Output the (x, y) coordinate of the center of the cell containing the given text.  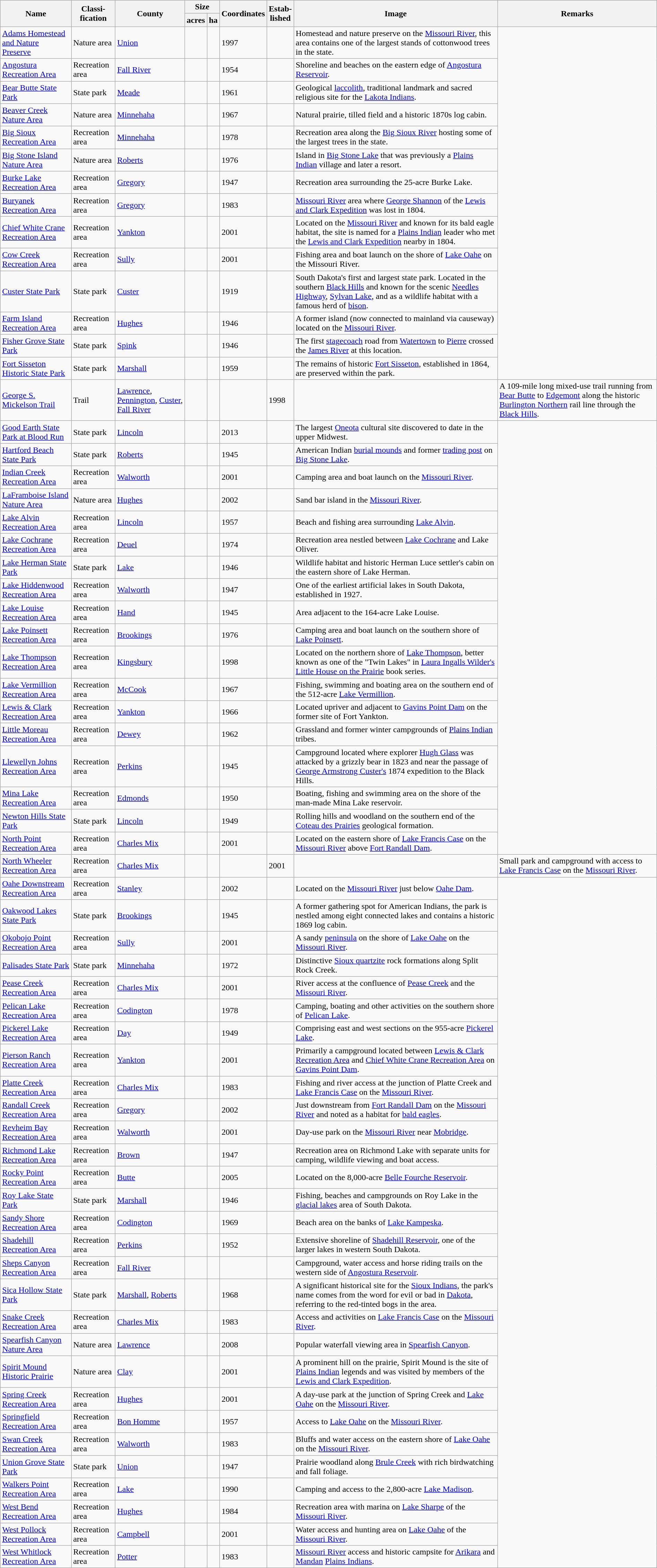
Camping area and boat launch on the southern shore of Lake Poinsett. (396, 635)
McCook (150, 689)
Llewellyn Johns Recreation Area (36, 766)
Walkers Point Recreation Area (36, 1489)
One of the earliest artificial lakes in South Dakota, established in 1927. (396, 590)
Shadehill Recreation Area (36, 1245)
Day-use park on the Missouri River near Mobridge. (396, 1133)
Bluffs and water access on the eastern shore of Lake Oahe on the Missouri River. (396, 1444)
Angostura Recreation Area (36, 70)
Prairie woodland along Brule Creek with rich birdwatching and fall foliage. (396, 1467)
1968 (243, 1295)
Recreation area surrounding the 25-acre Burke Lake. (396, 182)
Spearfish Canyon Nature Area (36, 1345)
West Bend Recreation Area (36, 1512)
Located on the 8,000-acre Belle Fourche Reservoir. (396, 1178)
Butte (150, 1178)
Camping, boating and other activities on the southern shore of Pelican Lake. (396, 1010)
Dewey (150, 734)
1959 (243, 369)
Size (202, 7)
Located upriver and adjacent to Gavins Point Dam on the former site of Fort Yankton. (396, 712)
Campground, water access and horse riding trails on the western side of Angostura Reservoir. (396, 1268)
Spink (150, 346)
A sandy peninsula on the shore of Lake Oahe on the Missouri River. (396, 943)
West Whitlock Recreation Area (36, 1557)
Custer (150, 292)
Sheps Canyon Recreation Area (36, 1268)
1984 (243, 1512)
Platte Creek Recreation Area (36, 1087)
Sandy Shore Recreation Area (36, 1223)
Springfield Recreation Area (36, 1421)
Lake Cochrane Recreation Area (36, 544)
Good Earth State Park at Blood Run (36, 432)
Bear Butte State Park (36, 92)
Camping area and boat launch on the Missouri River. (396, 477)
Comprising east and west sections on the 955-acre Pickerel Lake. (396, 1033)
Sand bar island in the Missouri River. (396, 499)
Marshall, Roberts (150, 1295)
Missouri River area where George Shannon of the Lewis and Clark Expedition was lost in 1804. (396, 205)
Fisher Grove State Park (36, 346)
Natural prairie, tilled field and a historic 1870s log cabin. (396, 115)
2005 (243, 1178)
acres (196, 20)
ha (213, 20)
Swan Creek Recreation Area (36, 1444)
Fishing, beaches and campgrounds on Roy Lake in the glacial lakes area of South Dakota. (396, 1200)
Day (150, 1033)
A former gathering spot for American Indians, the park is nestled among eight connected lakes and contains a historic 1869 log cabin. (396, 915)
Primarily a campground located between Lewis & Clark Recreation Area and Chief White Crane Recreation Area on Gavins Point Dam. (396, 1060)
George S. Mickelson Trail (36, 400)
Palisades State Park (36, 965)
Island in Big Stone Lake that was previously a Plains Indian village and later a resort. (396, 160)
Burke Lake Recreation Area (36, 182)
Indian Creek Recreation Area (36, 477)
1950 (243, 798)
Lake Herman State Park (36, 567)
Recreation area along the Big Sioux River hosting some of the largest trees in the state. (396, 137)
Potter (150, 1557)
Trail (94, 400)
North Wheeler Recreation Area (36, 866)
Located on the Missouri River just below Oahe Dam. (396, 888)
Stanley (150, 888)
Clay (150, 1372)
The largest Oneota cultural site discovered to date in the upper Midwest. (396, 432)
Spring Creek Recreation Area (36, 1399)
1966 (243, 712)
Missouri River access and historic campsite for Arikara and Mandan Plains Indians. (396, 1557)
Revheim Bay Recreation Area (36, 1133)
Deuel (150, 544)
Union Grove State Park (36, 1467)
Randall Creek Recreation Area (36, 1110)
Sica Hollow State Park (36, 1295)
Snake Creek Recreation Area (36, 1322)
Fishing and river access at the junction of Platte Creek and Lake Francis Case on the Missouri River. (396, 1087)
Homestead and nature preserve on the Missouri River, this area contains one of the largest stands of cottonwood trees in the state. (396, 43)
Small park and campground with access to Lake Francis Case on the Missouri River. (577, 866)
Richmond Lake Recreation Area (36, 1155)
1954 (243, 70)
Camping and access to the 2,800-acre Lake Madison. (396, 1489)
Rolling hills and woodland on the southern end of the Coteau des Prairies geological formation. (396, 821)
1974 (243, 544)
1990 (243, 1489)
Lake Thompson Recreation Area (36, 662)
Extensive shoreline of Shadehill Reservoir, one of the larger lakes in western South Dakota. (396, 1245)
Lake Alvin Recreation Area (36, 522)
Okobojo Point Recreation Area (36, 943)
American Indian burial mounds and former trading post on Big Stone Lake. (396, 454)
Adams Homestead and Nature Preserve (36, 43)
A day-use park at the junction of Spring Creek and Lake Oahe on the Missouri River. (396, 1399)
1969 (243, 1223)
Boating, fishing and swimming area on the shore of the man-made Mina Lake reservoir. (396, 798)
1919 (243, 292)
Area adjacent to the 164-acre Lake Louise. (396, 612)
Grassland and former winter campgrounds of Plains Indian tribes. (396, 734)
Cow Creek Recreation Area (36, 259)
Shoreline and beaches on the eastern edge of Angostura Reservoir. (396, 70)
Lake Louise Recreation Area (36, 612)
Distinctive Sioux quartzite rock formations along Split Rock Creek. (396, 965)
Big Sioux Recreation Area (36, 137)
2013 (243, 432)
Farm Island Recreation Area (36, 324)
A 109-mile long mixed-use trail running from Bear Butte to Edgemont along the historic Burlington Northern rail line through the Black Hills. (577, 400)
Access and activities on Lake Francis Case on the Missouri River. (396, 1322)
Oahe Downstream Recreation Area (36, 888)
1972 (243, 965)
Estab-lished (280, 14)
North Point Recreation Area (36, 843)
LaFramboise Island Nature Area (36, 499)
Custer State Park (36, 292)
A former island (now connected to mainland via causeway) located on the Missouri River. (396, 324)
Little Moreau Recreation Area (36, 734)
Water access and hunting area on Lake Oahe of the Missouri River. (396, 1534)
Roy Lake State Park (36, 1200)
Geological laccolith, traditional landmark and sacred religious site for the Lakota Indians. (396, 92)
Big Stone Island Nature Area (36, 160)
Recreation area nestled between Lake Cochrane and Lake Oliver. (396, 544)
Oakwood Lakes State Park (36, 915)
West Pollock Recreation Area (36, 1534)
Lake Poinsett Recreation Area (36, 635)
The remains of historic Fort Sisseton, established in 1864, are preserved within the park. (396, 369)
A prominent hill on the prairie, Spirit Mound is the site of Plains Indian legends and was visited by members of the Lewis and Clark Expedition. (396, 1372)
Bon Homme (150, 1421)
Edmonds (150, 798)
River access at the confluence of Pease Creek and the Missouri River. (396, 988)
Beaver Creek Nature Area (36, 115)
Rocky Point Recreation Area (36, 1178)
Chief White Crane Recreation Area (36, 232)
Remarks (577, 14)
Wildlife habitat and historic Herman Luce settler's cabin on the eastern shore of Lake Herman. (396, 567)
Beach and fishing area surrounding Lake Alvin. (396, 522)
Located on the eastern shore of Lake Francis Case on the Missouri River above Fort Randall Dam. (396, 843)
Access to Lake Oahe on the Missouri River. (396, 1421)
Mina Lake Recreation Area (36, 798)
Beach area on the banks of Lake Kampeska. (396, 1223)
Fishing, swimming and boating area on the southern end of the 512-acre Lake Vermillion. (396, 689)
Lake Vermillion Recreation Area (36, 689)
Pease Creek Recreation Area (36, 988)
Classi-fication (94, 14)
Hand (150, 612)
Coordinates (243, 14)
1962 (243, 734)
Kingsbury (150, 662)
Hartford Beach State Park (36, 454)
The first stagecoach road from Watertown to Pierre crossed the James River at this location. (396, 346)
Meade (150, 92)
1997 (243, 43)
Image (396, 14)
Fishing area and boat launch on the shore of Lake Oahe on the Missouri River. (396, 259)
1961 (243, 92)
Brown (150, 1155)
Popular waterfall viewing area in Spearfish Canyon. (396, 1345)
Recreation area on Richmond Lake with separate units for camping, wildlife viewing and boat access. (396, 1155)
Lewis & Clark Recreation Area (36, 712)
Pelican Lake Recreation Area (36, 1010)
Lawrence, Pennington, Custer, Fall River (150, 400)
Lake Hiddenwood Recreation Area (36, 590)
Just downstream from Fort Randall Dam on the Missouri River and noted as a habitat for bald eagles. (396, 1110)
2008 (243, 1345)
Spirit Mound Historic Prairie (36, 1372)
Newton Hills State Park (36, 821)
Pickerel Lake Recreation Area (36, 1033)
Lawrence (150, 1345)
Pierson Ranch Recreation Area (36, 1060)
Fort Sisseton Historic State Park (36, 369)
Campbell (150, 1534)
Buryanek Recreation Area (36, 205)
1952 (243, 1245)
County (150, 14)
Name (36, 14)
Recreation area with marina on Lake Sharpe of the Missouri River. (396, 1512)
